Provide the [X, Y] coordinate of the cell's center where the given text is located.  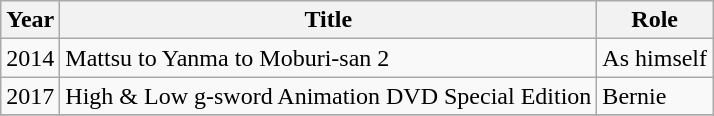
High & Low g-sword Animation DVD Special Edition [328, 96]
Bernie [655, 96]
Mattsu to Yanma to Moburi-san 2 [328, 58]
Year [30, 20]
2014 [30, 58]
Title [328, 20]
Role [655, 20]
2017 [30, 96]
As himself [655, 58]
